Determine the (X, Y) coordinate at the center of the cell enclosing the given text.  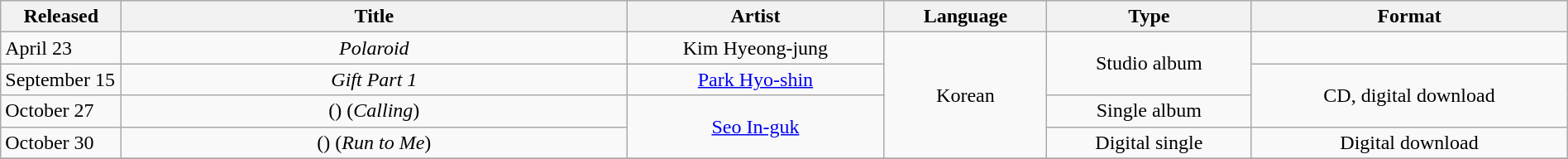
October 30 (61, 142)
Digital download (1409, 142)
CD, digital download (1409, 95)
Released (61, 17)
Title (374, 17)
Format (1409, 17)
Type (1150, 17)
Studio album (1150, 64)
Digital single (1150, 142)
Language (966, 17)
Single album (1150, 111)
April 23 (61, 48)
October 27 (61, 111)
Seo In-guk (756, 127)
() (Calling) (374, 111)
Gift Part 1 (374, 79)
Polaroid (374, 48)
Artist (756, 17)
Kim Hyeong-jung (756, 48)
Park Hyo-shin (756, 79)
() (Run to Me) (374, 142)
September 15 (61, 79)
Korean (966, 95)
